Search for the cell housing the specified text and yield its (X, Y) center coordinate. 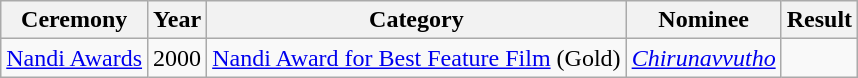
Nandi Award for Best Feature Film (Gold) (416, 58)
Nandi Awards (74, 58)
Year (178, 20)
Chirunavvutho (704, 58)
2000 (178, 58)
Result (819, 20)
Category (416, 20)
Ceremony (74, 20)
Nominee (704, 20)
